Find where the given text appears and provide that cell's center as (x, y) coordinate. 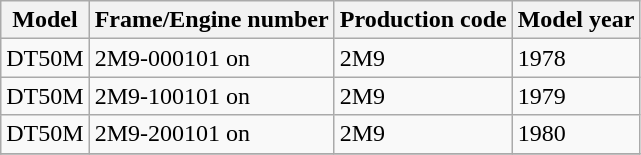
2M9-100101 on (212, 96)
Production code (423, 20)
1978 (576, 58)
Model (45, 20)
2M9-000101 on (212, 58)
2M9-200101 on (212, 134)
Model year (576, 20)
1980 (576, 134)
Frame/Engine number (212, 20)
1979 (576, 96)
